Scan for the cell matching the given text and deliver its (x, y) coordinate at center. 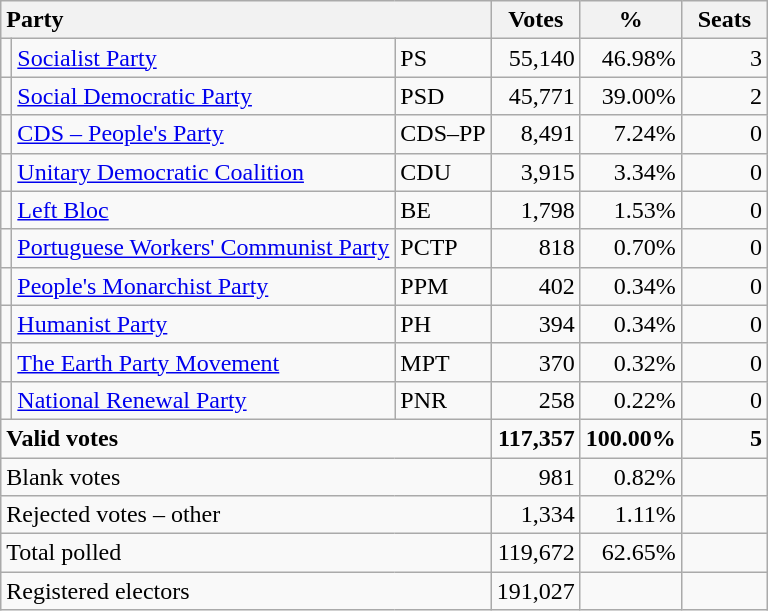
0.32% (630, 362)
Blank votes (246, 477)
119,672 (536, 553)
Unitary Democratic Coalition (204, 172)
0.22% (630, 400)
Social Democratic Party (204, 96)
39.00% (630, 96)
Valid votes (246, 438)
PH (443, 324)
Humanist Party (204, 324)
1.11% (630, 515)
3,915 (536, 172)
The Earth Party Movement (204, 362)
Votes (536, 20)
8,491 (536, 134)
PPM (443, 286)
Socialist Party (204, 58)
CDS–PP (443, 134)
PCTP (443, 248)
100.00% (630, 438)
370 (536, 362)
Left Bloc (204, 210)
5 (724, 438)
Registered electors (246, 591)
Rejected votes – other (246, 515)
2 (724, 96)
CDU (443, 172)
1,334 (536, 515)
BE (443, 210)
1,798 (536, 210)
191,027 (536, 591)
PS (443, 58)
3.34% (630, 172)
981 (536, 477)
0.70% (630, 248)
46.98% (630, 58)
45,771 (536, 96)
0.82% (630, 477)
Portuguese Workers' Communist Party (204, 248)
3 (724, 58)
% (630, 20)
National Renewal Party (204, 400)
1.53% (630, 210)
PSD (443, 96)
Seats (724, 20)
Party (246, 20)
818 (536, 248)
394 (536, 324)
MPT (443, 362)
CDS – People's Party (204, 134)
402 (536, 286)
7.24% (630, 134)
55,140 (536, 58)
62.65% (630, 553)
Total polled (246, 553)
258 (536, 400)
PNR (443, 400)
117,357 (536, 438)
People's Monarchist Party (204, 286)
